Provide the (x, y) coordinate of the cell's center where the given text is located.  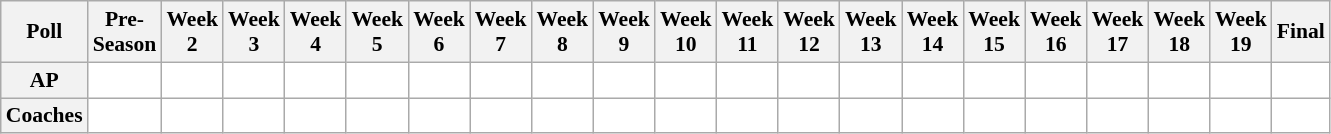
Week7 (501, 32)
Week14 (933, 32)
Week17 (1118, 32)
Week5 (377, 32)
Week3 (254, 32)
Final (1301, 32)
Week10 (686, 32)
Week9 (624, 32)
Coaches (44, 116)
Week13 (871, 32)
Week4 (316, 32)
Week19 (1241, 32)
Week11 (748, 32)
Week12 (809, 32)
Week6 (439, 32)
Week15 (994, 32)
Poll (44, 32)
Week2 (192, 32)
Week16 (1056, 32)
AP (44, 80)
Pre-Season (125, 32)
Week8 (562, 32)
Week18 (1179, 32)
